Search for the cell housing the specified text and yield its (X, Y) center coordinate. 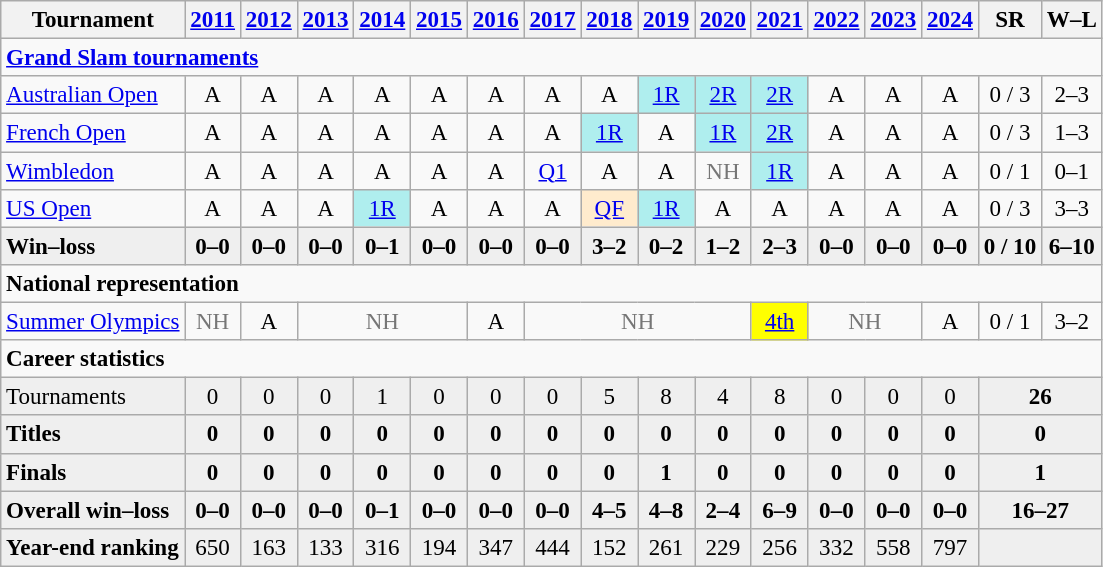
444 (552, 548)
2012 (268, 20)
26 (1040, 397)
Grand Slam tournaments (552, 58)
National representation (552, 284)
2019 (666, 20)
797 (950, 548)
650 (213, 548)
Tournament (93, 20)
Tournaments (93, 397)
2014 (382, 20)
558 (894, 548)
Titles (93, 435)
4th (780, 322)
Finals (93, 472)
316 (382, 548)
2–4 (722, 510)
Summer Olympics (93, 322)
6–9 (780, 510)
Q1 (552, 171)
16–27 (1040, 510)
2011 (213, 20)
French Open (93, 133)
261 (666, 548)
Win–loss (93, 246)
2024 (950, 20)
2018 (610, 20)
2013 (326, 20)
Year-end ranking (93, 548)
229 (722, 548)
1–3 (1072, 133)
133 (326, 548)
Career statistics (552, 359)
2021 (780, 20)
332 (836, 548)
2023 (894, 20)
0 / 10 (1010, 246)
Australian Open (93, 95)
347 (496, 548)
163 (268, 548)
3–3 (1072, 209)
152 (610, 548)
2022 (836, 20)
2020 (722, 20)
2017 (552, 20)
Wimbledon (93, 171)
5 (610, 397)
0–2 (666, 246)
4 (722, 397)
6–10 (1072, 246)
1–2 (722, 246)
256 (780, 548)
Overall win–loss (93, 510)
2015 (440, 20)
4–8 (666, 510)
US Open (93, 209)
194 (440, 548)
4–5 (610, 510)
QF (610, 209)
W–L (1072, 20)
2016 (496, 20)
SR (1010, 20)
